Scan for the cell matching the given text and deliver its [X, Y] coordinate at center. 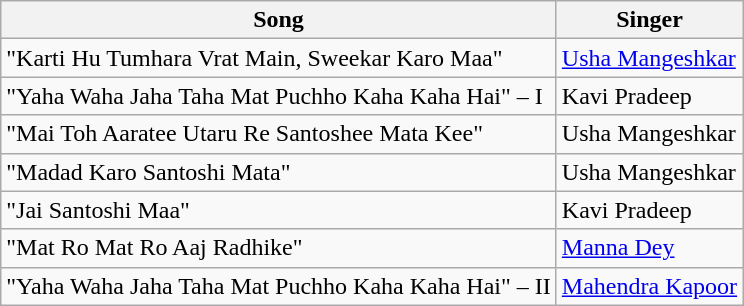
Song [279, 20]
Singer [649, 20]
Manna Dey [649, 248]
"Yaha Waha Jaha Taha Mat Puchho Kaha Kaha Hai" – II [279, 286]
"Karti Hu Tumhara Vrat Main, Sweekar Karo Maa" [279, 58]
"Mai Toh Aaratee Utaru Re Santoshee Mata Kee" [279, 134]
"Madad Karo Santoshi Mata" [279, 172]
"Yaha Waha Jaha Taha Mat Puchho Kaha Kaha Hai" – I [279, 96]
Mahendra Kapoor [649, 286]
"Jai Santoshi Maa" [279, 210]
"Mat Ro Mat Ro Aaj Radhike" [279, 248]
